Extract the [X, Y] coordinate from the center of the cell holding the provided text.  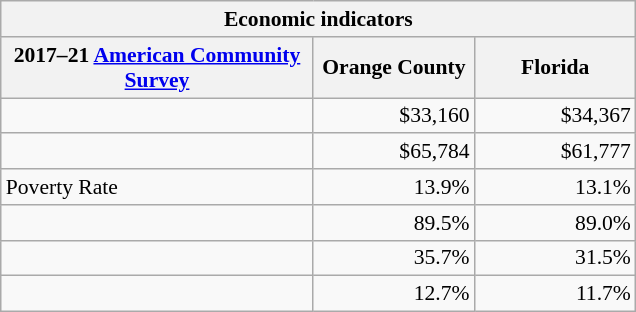
$34,367 [556, 116]
89.0% [556, 223]
35.7% [394, 258]
$33,160 [394, 116]
12.7% [394, 294]
31.5% [556, 258]
Economic indicators [318, 19]
Florida [556, 68]
Orange County [394, 68]
2017–21 American Community Survey [158, 68]
89.5% [394, 223]
13.9% [394, 187]
Poverty Rate [158, 187]
13.1% [556, 187]
$61,777 [556, 152]
11.7% [556, 294]
$65,784 [394, 152]
